Capture the cell that displays the provided text and extract its [x, y] central coordinate. 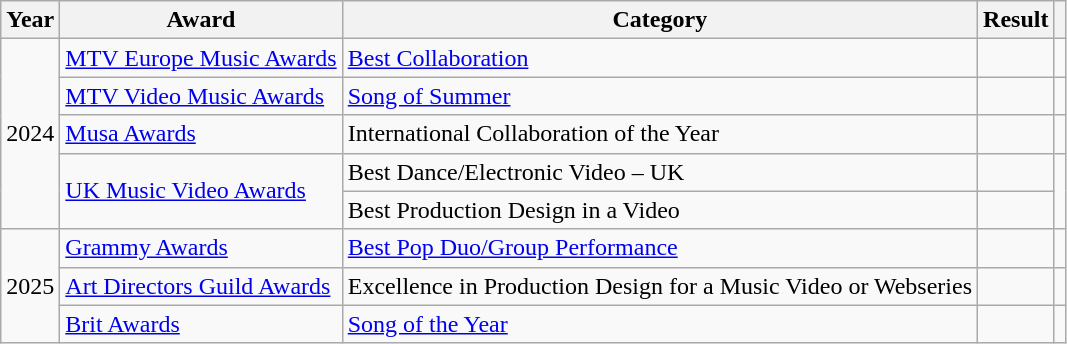
2024 [30, 134]
International Collaboration of the Year [660, 134]
Year [30, 20]
Best Pop Duo/Group Performance [660, 248]
MTV Video Music Awards [201, 96]
Best Collaboration [660, 58]
Song of Summer [660, 96]
Result [1016, 20]
2025 [30, 286]
Art Directors Guild Awards [201, 286]
Best Production Design in a Video [660, 210]
Category [660, 20]
MTV Europe Music Awards [201, 58]
Musa Awards [201, 134]
Song of the Year [660, 324]
Award [201, 20]
UK Music Video Awards [201, 191]
Grammy Awards [201, 248]
Best Dance/Electronic Video – UK [660, 172]
Brit Awards [201, 324]
Excellence in Production Design for a Music Video or Webseries [660, 286]
